Extract the (x, y) coordinate from the center of the cell holding the provided text.  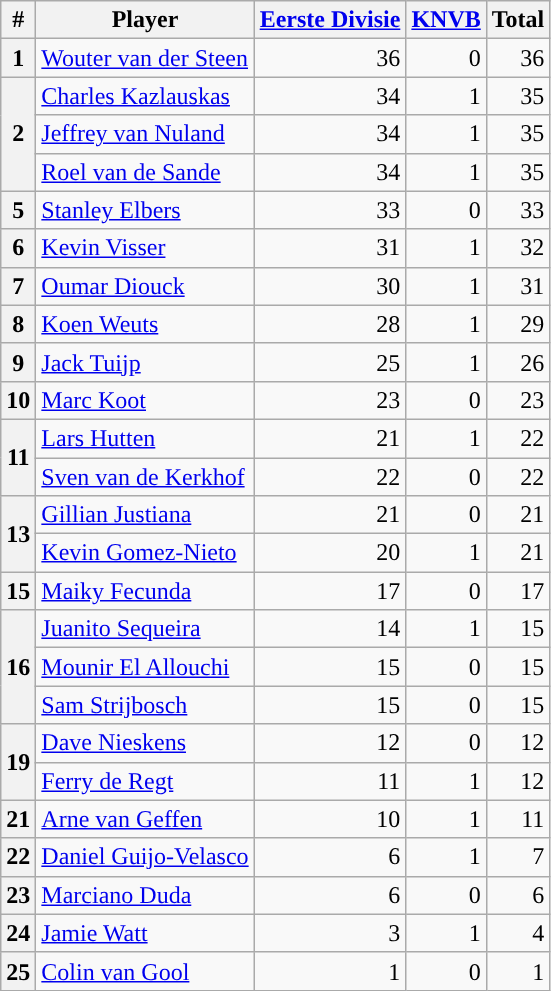
Kevin Gomez-Nieto (145, 553)
4 (518, 933)
Daniel Guijo-Velasco (145, 857)
Lars Hutten (145, 438)
Colin van Gool (145, 971)
29 (518, 324)
20 (330, 553)
KNVB (446, 20)
Koen Weuts (145, 324)
Oumar Diouck (145, 286)
8 (18, 324)
19 (18, 762)
Kevin Visser (145, 248)
Wouter van der Steen (145, 58)
Jamie Watt (145, 933)
Total (518, 20)
2 (18, 134)
Sam Strijbosch (145, 705)
3 (330, 933)
30 (330, 286)
Ferry de Regt (145, 781)
16 (18, 667)
Player (145, 20)
Marc Koot (145, 400)
Marciano Duda (145, 895)
9 (18, 362)
Gillian Justiana (145, 515)
Charles Kazlauskas (145, 96)
13 (18, 534)
# (18, 20)
5 (18, 210)
14 (330, 629)
Sven van de Kerkhof (145, 477)
Juanito Sequeira (145, 629)
Maiky Fecunda (145, 591)
Jack Tuijp (145, 362)
Eerste Divisie (330, 20)
24 (18, 933)
Roel van de Sande (145, 172)
26 (518, 362)
Mounir El Allouchi (145, 667)
Arne van Geffen (145, 819)
Dave Nieskens (145, 743)
32 (518, 248)
Stanley Elbers (145, 210)
28 (330, 324)
Jeffrey van Nuland (145, 134)
